From the cell containing the given text, extract its center point as (X, Y) coordinate. 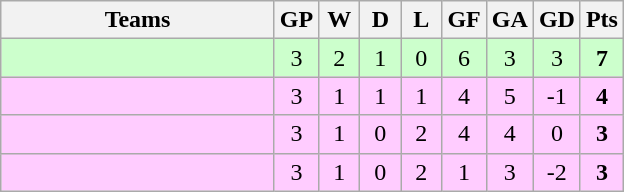
GA (510, 20)
L (422, 20)
6 (464, 58)
7 (602, 58)
GP (296, 20)
-2 (556, 172)
-1 (556, 96)
GD (556, 20)
Teams (138, 20)
Pts (602, 20)
GF (464, 20)
5 (510, 96)
W (340, 20)
D (380, 20)
